Extract the [X, Y] coordinate from the center of the cell holding the provided text.  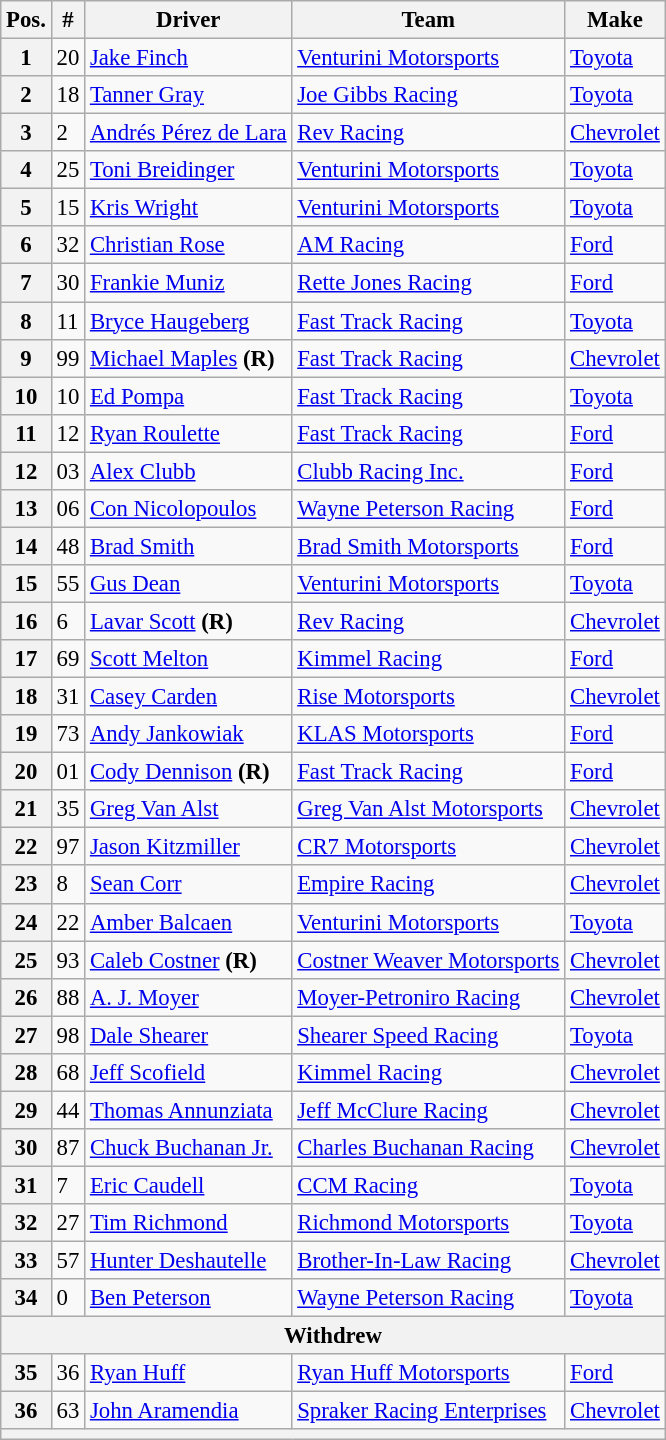
Thomas Annunziata [188, 1110]
24 [26, 922]
Pos. [26, 20]
99 [68, 358]
Amber Balcaen [188, 922]
48 [68, 546]
Con Nicolopoulos [188, 509]
5 [26, 208]
Andy Jankowiak [188, 734]
57 [68, 1261]
Kris Wright [188, 208]
9 [26, 358]
33 [26, 1261]
Toni Breidinger [188, 170]
Charles Buchanan Racing [428, 1148]
73 [68, 734]
34 [26, 1298]
1 [26, 58]
69 [68, 659]
Empire Racing [428, 885]
14 [26, 546]
97 [68, 847]
Richmond Motorsports [428, 1223]
17 [26, 659]
Make [615, 20]
# [68, 20]
Michael Maples (R) [188, 358]
13 [26, 509]
29 [26, 1110]
Shearer Speed Racing [428, 1035]
16 [26, 621]
John Aramendia [188, 1411]
Christian Rose [188, 245]
Ed Pompa [188, 396]
Chuck Buchanan Jr. [188, 1148]
Dale Shearer [188, 1035]
88 [68, 997]
Driver [188, 20]
98 [68, 1035]
Tim Richmond [188, 1223]
06 [68, 509]
93 [68, 960]
44 [68, 1110]
Andrés Pérez de Lara [188, 133]
Rise Motorsports [428, 697]
3 [26, 133]
Rette Jones Racing [428, 283]
03 [68, 471]
Tanner Gray [188, 95]
Cody Dennison (R) [188, 772]
Lavar Scott (R) [188, 621]
0 [68, 1298]
KLAS Motorsports [428, 734]
28 [26, 1073]
Greg Van Alst [188, 809]
19 [26, 734]
Scott Melton [188, 659]
87 [68, 1148]
Jeff Scofield [188, 1073]
Costner Weaver Motorsports [428, 960]
4 [26, 170]
Brad Smith Motorsports [428, 546]
Caleb Costner (R) [188, 960]
Sean Corr [188, 885]
Team [428, 20]
Jason Kitzmiller [188, 847]
A. J. Moyer [188, 997]
AM Racing [428, 245]
21 [26, 809]
Brother-In-Law Racing [428, 1261]
Ryan Huff [188, 1373]
Gus Dean [188, 584]
Joe Gibbs Racing [428, 95]
Moyer-Petroniro Racing [428, 997]
Spraker Racing Enterprises [428, 1411]
Clubb Racing Inc. [428, 471]
26 [26, 997]
Ryan Roulette [188, 433]
01 [68, 772]
Hunter Deshautelle [188, 1261]
Jake Finch [188, 58]
Alex Clubb [188, 471]
63 [68, 1411]
Eric Caudell [188, 1185]
23 [26, 885]
Withdrew [333, 1336]
CR7 Motorsports [428, 847]
Bryce Haugeberg [188, 321]
Casey Carden [188, 697]
Jeff McClure Racing [428, 1110]
68 [68, 1073]
Frankie Muniz [188, 283]
Greg Van Alst Motorsports [428, 809]
Brad Smith [188, 546]
55 [68, 584]
Ben Peterson [188, 1298]
CCM Racing [428, 1185]
Ryan Huff Motorsports [428, 1373]
